From the cell containing the given text, extract its center point as [X, Y] coordinate. 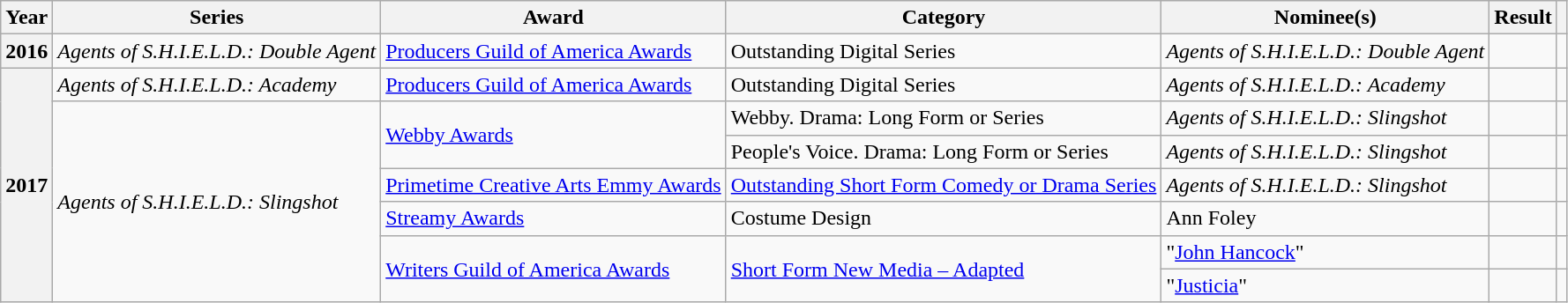
2017 [26, 185]
Webby. Drama: Long Form or Series [944, 118]
"John Hancock" [1325, 252]
"Justicia" [1325, 285]
Result [1523, 18]
Primetime Creative Arts Emmy Awards [554, 185]
Award [554, 18]
Outstanding Short Form Comedy or Drama Series [944, 185]
Category [944, 18]
Short Form New Media – Adapted [944, 269]
Nominee(s) [1325, 18]
Webby Awards [554, 135]
Streamy Awards [554, 218]
Series [217, 18]
Year [26, 18]
Costume Design [944, 218]
Writers Guild of America Awards [554, 269]
Ann Foley [1325, 218]
2016 [26, 51]
People's Voice. Drama: Long Form or Series [944, 151]
